Locate the cell with the specified text and output its (x, y) center coordinate. 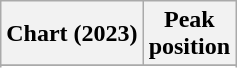
Chart (2023) (72, 34)
Peakposition (189, 34)
